Output the (X, Y) coordinate of the center of the cell containing the given text.  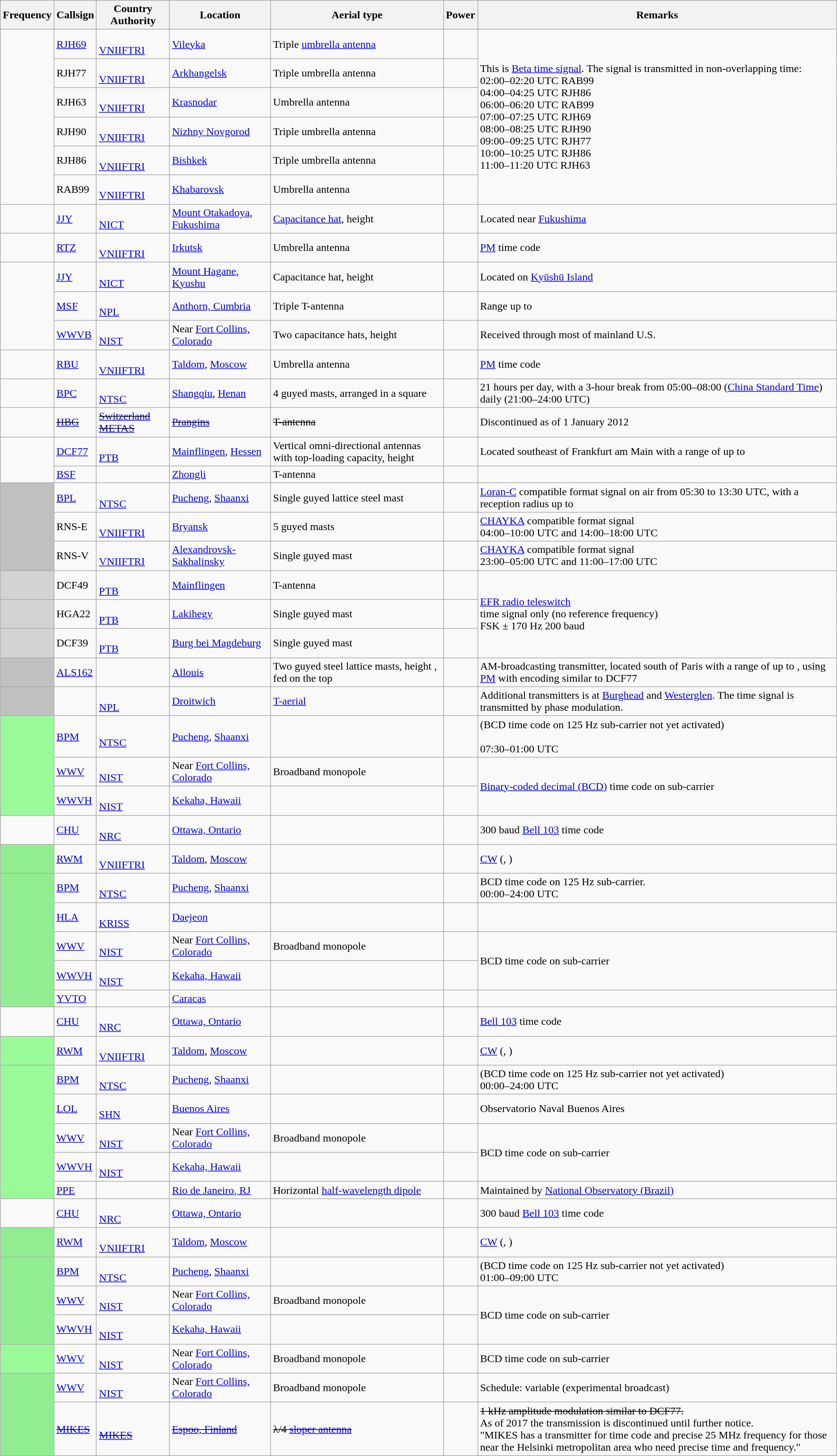
ALS162 (75, 672)
λ/4 sloper antenna (357, 1429)
DCF49 (75, 585)
SHN (133, 1108)
Callsign (75, 15)
Located near Fukushima (657, 218)
RNS-V (75, 556)
Alexandrovsk-Sakhalinsky (220, 556)
RJH69 (75, 44)
BSF (75, 475)
Bishkek (220, 160)
4 guyed masts, arranged in a square (357, 394)
Mainflingen, Hessen (220, 452)
BPC (75, 394)
RBU (75, 364)
LOL (75, 1108)
Prangins (220, 422)
5 guyed masts (357, 527)
CHAYKA compatible format signal23:00–05:00 UTC and 11:00–17:00 UTC (657, 556)
RTZ (75, 248)
BPL (75, 497)
Remarks (657, 15)
RNS-E (75, 527)
AM-broadcasting transmitter, located south of Paris with a range of up to , using PM with encoding similar to DCF77 (657, 672)
RJH86 (75, 160)
RJH77 (75, 73)
Mount Hagane, Kyushu (220, 276)
Allouis (220, 672)
Location (220, 15)
Maintained by National Observatory (Brazil) (657, 1190)
Range up to (657, 306)
Located southeast of Frankfurt am Main with a range of up to (657, 452)
Two guyed steel lattice masts, height , fed on the top (357, 672)
Daejeon (220, 917)
KRISS (133, 917)
T-aerial (357, 701)
SwitzerlandMETAS (133, 422)
Horizontal half-wavelength dipole (357, 1190)
Shangqiu, Henan (220, 394)
Received through most of mainland U.S. (657, 335)
(BCD time code on 125 Hz sub-carrier not yet activated)01:00–09:00 UTC (657, 1271)
(BCD time code on 125 Hz sub-carrier not yet activated)00:00–24:00 UTC (657, 1080)
Nizhny Novgorod (220, 132)
Bell 103 time code (657, 1022)
Irkutsk (220, 248)
RAB99 (75, 190)
21 hours per day, with a 3-hour break from 05:00–08:00 (China Standard Time) daily (21:00–24:00 UTC) (657, 394)
Aerial type (357, 15)
Droitwich (220, 701)
Espoo, Finland (220, 1429)
DCF39 (75, 643)
Lakihegy (220, 614)
Mount Otakadoya, Fukushima (220, 218)
Khabarovsk (220, 190)
Zhongli (220, 475)
Bryansk (220, 527)
Frequency (27, 15)
Buenos Aires (220, 1108)
Binary-coded decimal (BCD) time code on sub-carrier (657, 786)
MSF (75, 306)
(BCD time code on 125 Hz sub-carrier not yet activated)07:30–01:00 UTC (657, 736)
BCD time code on 125 Hz sub-carrier.00:00–24:00 UTC (657, 888)
Vileyka (220, 44)
Krasnodar (220, 102)
YVTO (75, 998)
Triple T-antenna (357, 306)
Two capacitance hats, height (357, 335)
Burg bei Magdeburg (220, 643)
Vertical omni-directional antennas with top-loading capacity, height (357, 452)
Caracas (220, 998)
Country Authority (133, 15)
RJH90 (75, 132)
PPE (75, 1190)
Discontinued as of 1 January 2012 (657, 422)
HLA (75, 917)
DCF77 (75, 452)
Located on Kyūshū Island (657, 276)
EFR radio teleswitchtime signal only (no reference frequency)FSK ± 170 Hz 200 baud (657, 614)
Mainflingen (220, 585)
WWVB (75, 335)
HGA22 (75, 614)
Rio de Janeiro, RJ (220, 1190)
Single guyed lattice steel mast (357, 497)
HBG (75, 422)
Additional transmitters is at Burghead and Westerglen. The time signal is transmitted by phase modulation. (657, 701)
CHAYKA compatible format signal04:00–10:00 UTC and 14:00–18:00 UTC (657, 527)
RJH63 (75, 102)
Power (461, 15)
Anthorn, Cumbria (220, 306)
Loran-C compatible format signal on air from 05:30 to 13:30 UTC, with a reception radius up to (657, 497)
Schedule: variable (experimental broadcast) (657, 1388)
Arkhangelsk (220, 73)
Observatorio Naval Buenos Aires (657, 1108)
